Capture the cell that displays the provided text and extract its [X, Y] central coordinate. 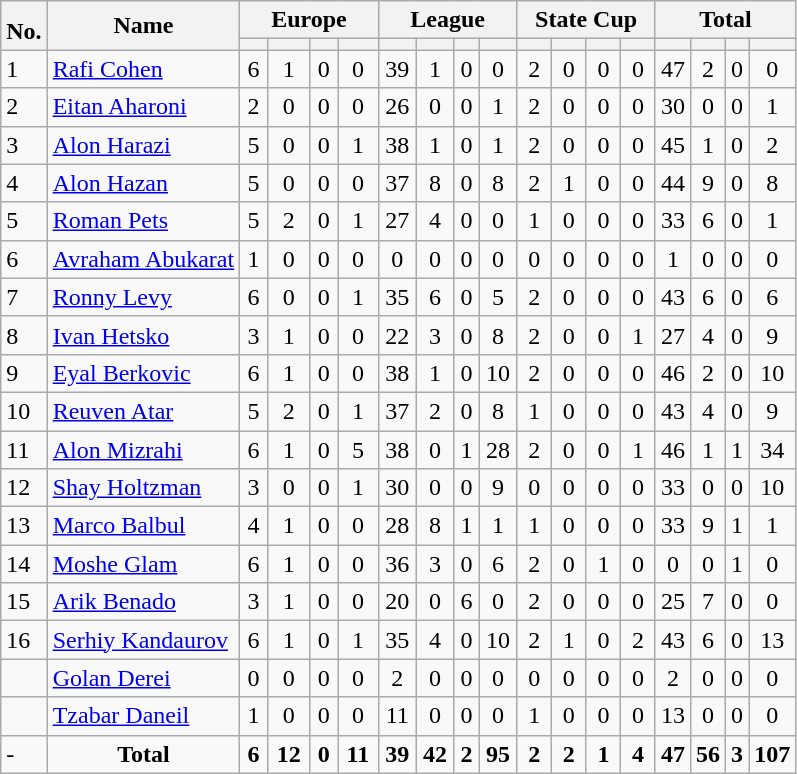
25 [672, 602]
Rafi Cohen [144, 69]
22 [397, 335]
No. [24, 26]
Shay Holtzman [144, 488]
14 [24, 564]
95 [498, 754]
Alon Harazi [144, 145]
Name [144, 26]
Reuven Atar [144, 411]
State Cup [586, 20]
Ronny Levy [144, 297]
56 [708, 754]
16 [24, 640]
- [24, 754]
Avraham Abukarat [144, 259]
45 [672, 145]
36 [397, 564]
Arik Benado [144, 602]
Moshe Glam [144, 564]
Serhiy Kandaurov [144, 640]
107 [772, 754]
Marco Balbul [144, 526]
Alon Mizrahi [144, 449]
34 [772, 449]
Golan Derei [144, 678]
20 [397, 602]
Eyal Berkovic [144, 373]
Eitan Aharoni [144, 107]
Ivan Hetsko [144, 335]
Europe [310, 20]
15 [24, 602]
Alon Hazan [144, 183]
Tzabar Daneil [144, 716]
42 [435, 754]
Roman Pets [144, 221]
44 [672, 183]
League [448, 20]
26 [397, 107]
